Determine the (X, Y) coordinate at the center of the cell enclosing the given text.  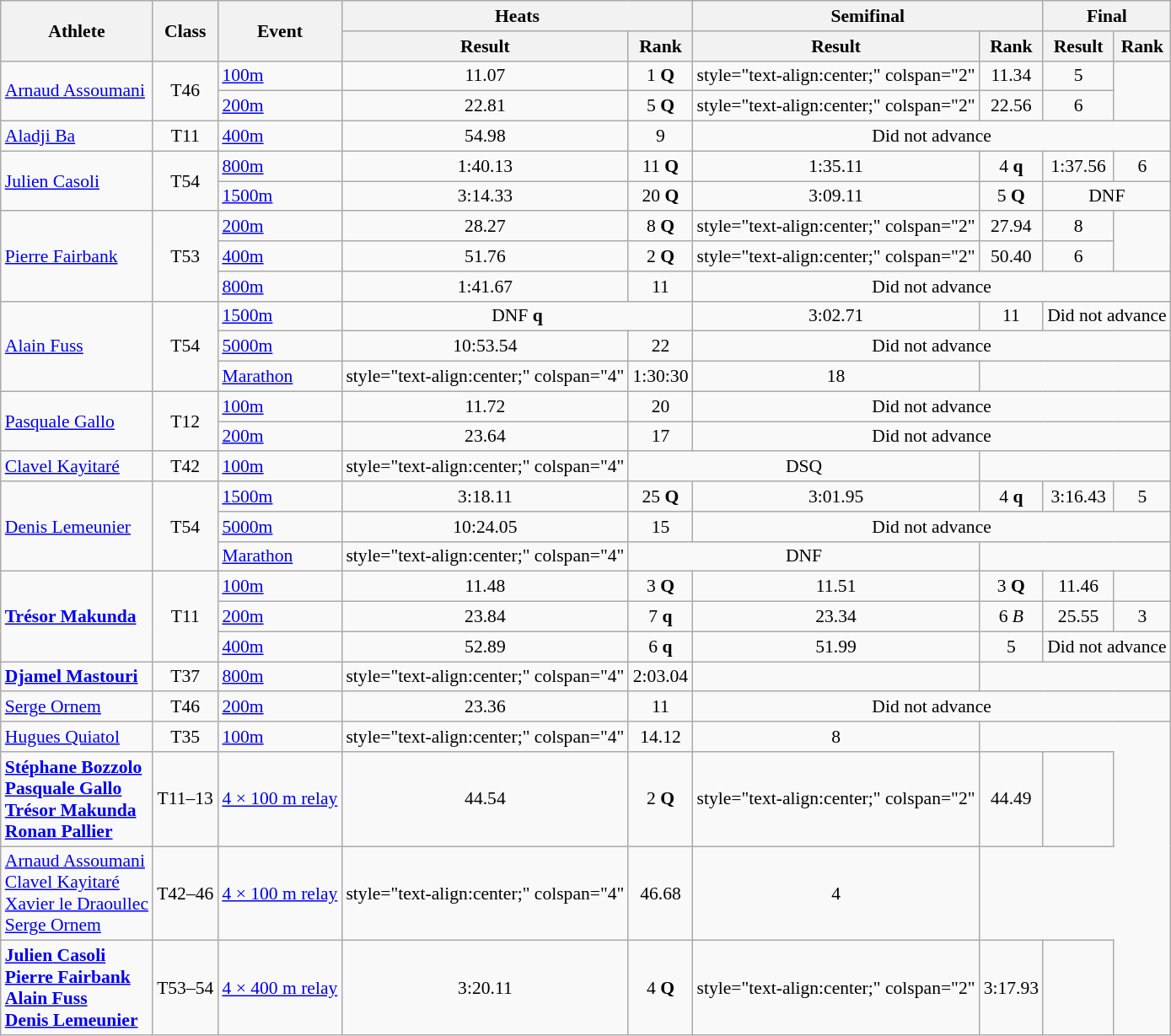
3 (1141, 617)
Pierre Fairbank (77, 256)
T12 (185, 421)
3:09.11 (836, 196)
22.56 (1012, 106)
1:41.67 (485, 287)
7 q (660, 617)
46.68 (660, 894)
1:37.56 (1078, 166)
Athlete (77, 30)
51.99 (836, 647)
11 Q (660, 166)
3:17.93 (1012, 988)
27.94 (1012, 227)
28.27 (485, 227)
11.07 (485, 76)
1:35.11 (836, 166)
11.51 (836, 587)
8 Q (660, 227)
Trésor Makunda (77, 617)
1:30:30 (660, 377)
52.89 (485, 647)
15 (660, 527)
4 (836, 894)
Arnaud Assoumani (77, 91)
50.40 (1012, 256)
Denis Lemeunier (77, 526)
T35 (185, 737)
23.36 (485, 707)
3:01.95 (836, 497)
T42 (185, 467)
20 Q (660, 196)
Djamel Mastouri (77, 677)
3:18.11 (485, 497)
3:16.43 (1078, 497)
Pasquale Gallo (77, 421)
22 (660, 346)
T42–46 (185, 894)
Julien Casoli (77, 180)
11.48 (485, 587)
Alain Fuss (77, 346)
Class (185, 30)
11.46 (1078, 587)
44.54 (485, 799)
Arnaud Assoumani Clavel Kayitaré Xavier le Draoullec Serge Ornem (77, 894)
4 Q (660, 988)
Heats (517, 16)
Event (280, 30)
10:53.54 (485, 346)
6 q (660, 647)
6 B (1012, 617)
44.49 (1012, 799)
10:24.05 (485, 527)
DSQ (803, 467)
T53–54 (185, 988)
2:03.04 (660, 677)
9 (660, 137)
25 Q (660, 497)
25.55 (1078, 617)
23.84 (485, 617)
23.34 (836, 617)
Semifinal (868, 16)
11.34 (1012, 76)
Aladji Ba (77, 137)
3:02.71 (836, 316)
51.76 (485, 256)
3:20.11 (485, 988)
14.12 (660, 737)
20 (660, 406)
18 (836, 377)
Stéphane Bozzolo Pasquale Gallo Trésor Makunda Ronan Pallier (77, 799)
22.81 (485, 106)
11.72 (485, 406)
3:14.33 (485, 196)
17 (660, 437)
Julien Casoli Pierre Fairbank Alain Fuss Denis Lemeunier (77, 988)
Hugues Quiatol (77, 737)
4 × 400 m relay (280, 988)
T53 (185, 256)
DNF q (517, 316)
Final (1107, 16)
T37 (185, 677)
T11–13 (185, 799)
54.98 (485, 137)
1:40.13 (485, 166)
23.64 (485, 437)
1 Q (660, 76)
Clavel Kayitaré (77, 467)
Serge Ornem (77, 707)
